Search for the cell housing the specified text and yield its [X, Y] center coordinate. 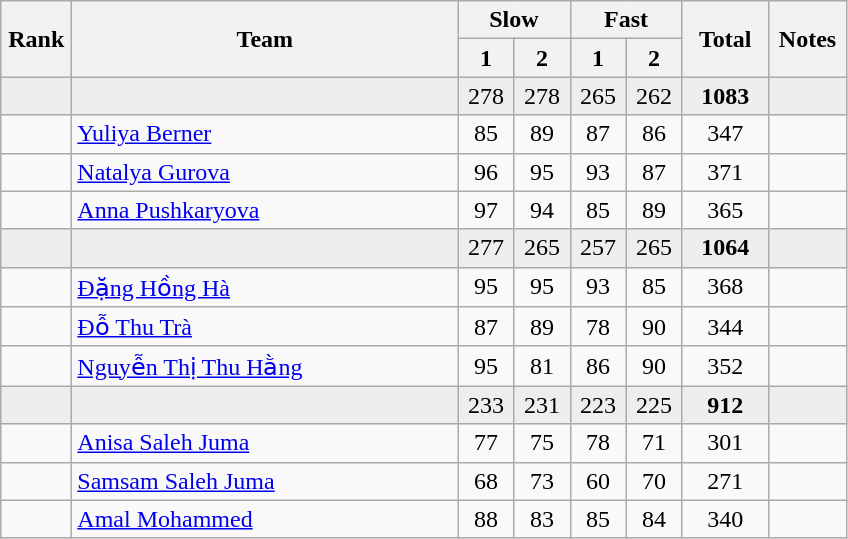
352 [725, 366]
225 [654, 405]
88 [486, 519]
231 [542, 405]
271 [725, 481]
1083 [725, 96]
83 [542, 519]
262 [654, 96]
Đặng Hồng Hà [265, 287]
97 [486, 210]
365 [725, 210]
Notes [808, 39]
223 [598, 405]
77 [486, 443]
Natalya Gurova [265, 172]
Nguyễn Thị Thu Hằng [265, 366]
Team [265, 39]
347 [725, 134]
Đỗ Thu Trà [265, 327]
301 [725, 443]
75 [542, 443]
277 [486, 248]
Fast [626, 20]
371 [725, 172]
96 [486, 172]
84 [654, 519]
71 [654, 443]
73 [542, 481]
Slow [514, 20]
Anna Pushkaryova [265, 210]
340 [725, 519]
1064 [725, 248]
Anisa Saleh Juma [265, 443]
344 [725, 327]
368 [725, 287]
70 [654, 481]
257 [598, 248]
68 [486, 481]
912 [725, 405]
Total [725, 39]
233 [486, 405]
Yuliya Berner [265, 134]
81 [542, 366]
94 [542, 210]
60 [598, 481]
Amal Mohammed [265, 519]
Samsam Saleh Juma [265, 481]
Rank [36, 39]
